Return the [x, y] coordinate for the center point of the cell that contains the specified text.  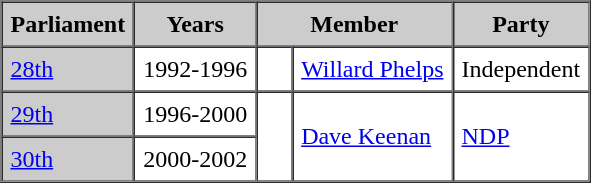
1992-1996 [195, 68]
NDP [520, 137]
Years [195, 24]
1996-2000 [195, 114]
Independent [520, 68]
Party [520, 24]
Parliament [68, 24]
Dave Keenan [372, 137]
29th [68, 114]
Member [354, 24]
Willard Phelps [372, 68]
2000-2002 [195, 158]
30th [68, 158]
28th [68, 68]
